Locate the cell with the specified text and output its (X, Y) center coordinate. 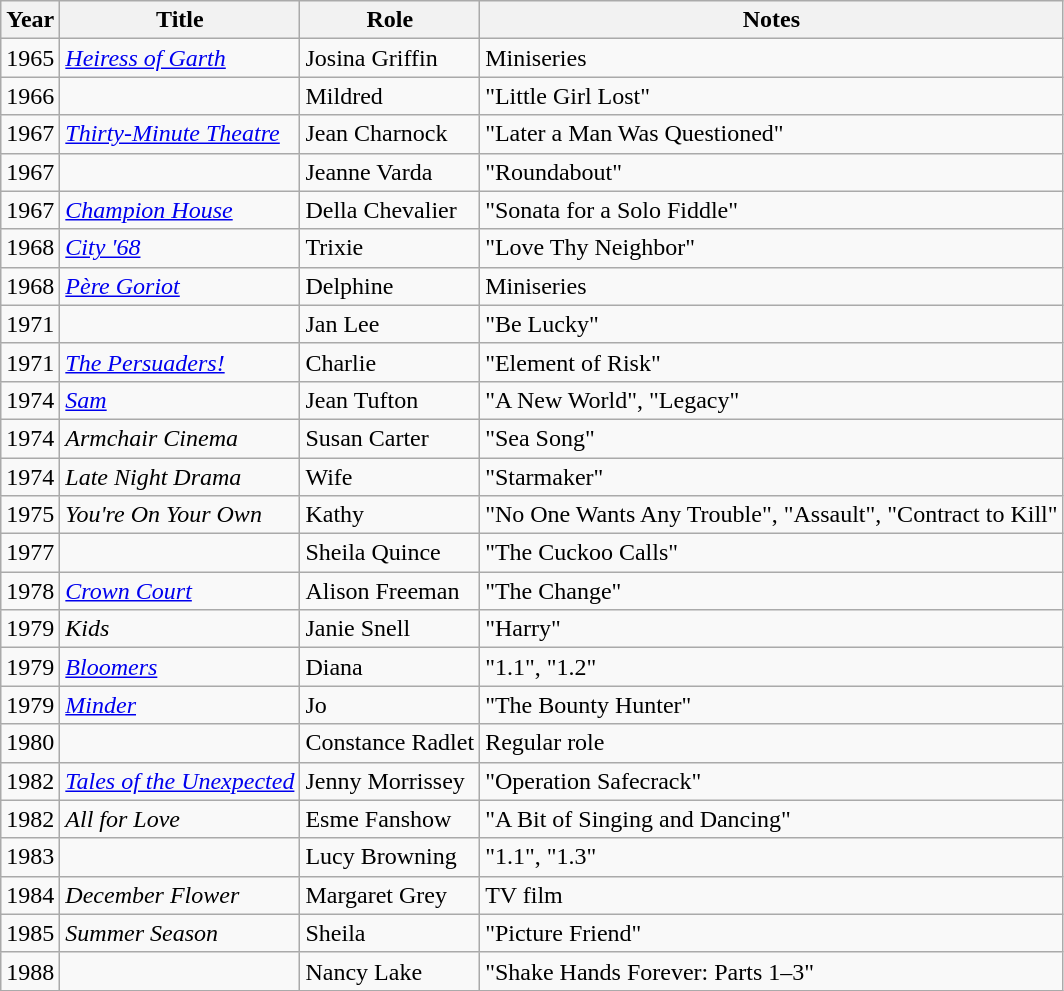
"Element of Risk" (772, 362)
"Roundabout" (772, 172)
The Persuaders! (180, 362)
"The Bounty Hunter" (772, 705)
Esme Fanshow (390, 819)
Père Goriot (180, 286)
Margaret Grey (390, 895)
"Be Lucky" (772, 324)
Delphine (390, 286)
1984 (30, 895)
TV film (772, 895)
Josina Griffin (390, 58)
"Starmaker" (772, 477)
Diana (390, 667)
"No One Wants Any Trouble", "Assault", "Contract to Kill" (772, 515)
"The Change" (772, 591)
1983 (30, 857)
Jenny Morrissey (390, 781)
Year (30, 20)
Susan Carter (390, 438)
Mildred (390, 96)
Jean Charnock (390, 134)
Sam (180, 400)
Trixie (390, 248)
Late Night Drama (180, 477)
Notes (772, 20)
Minder (180, 705)
Heiress of Garth (180, 58)
Jan Lee (390, 324)
"Little Girl Lost" (772, 96)
1988 (30, 971)
Wife (390, 477)
1977 (30, 553)
"Love Thy Neighbor" (772, 248)
Jeanne Varda (390, 172)
Janie Snell (390, 629)
"Sonata for a Solo Fiddle" (772, 210)
City '68 (180, 248)
All for Love (180, 819)
"Shake Hands Forever: Parts 1–3" (772, 971)
You're On Your Own (180, 515)
"Operation Safecrack" (772, 781)
Charlie (390, 362)
Tales of the Unexpected (180, 781)
"A New World", "Legacy" (772, 400)
Jean Tufton (390, 400)
Regular role (772, 743)
"Harry" (772, 629)
Kids (180, 629)
1985 (30, 933)
"1.1", "1.3" (772, 857)
"1.1", "1.2" (772, 667)
Summer Season (180, 933)
Role (390, 20)
"Picture Friend" (772, 933)
Sheila Quince (390, 553)
Armchair Cinema (180, 438)
1975 (30, 515)
1978 (30, 591)
Jo (390, 705)
Constance Radlet (390, 743)
Sheila (390, 933)
Crown Court (180, 591)
Bloomers (180, 667)
Thirty-Minute Theatre (180, 134)
December Flower (180, 895)
"A Bit of Singing and Dancing" (772, 819)
"Sea Song" (772, 438)
Kathy (390, 515)
Della Chevalier (390, 210)
Champion House (180, 210)
Nancy Lake (390, 971)
Title (180, 20)
"The Cuckoo Calls" (772, 553)
1980 (30, 743)
Lucy Browning (390, 857)
1966 (30, 96)
"Later a Man Was Questioned" (772, 134)
Alison Freeman (390, 591)
1965 (30, 58)
